Return the [X, Y] coordinate for the center point of the cell that contains the specified text.  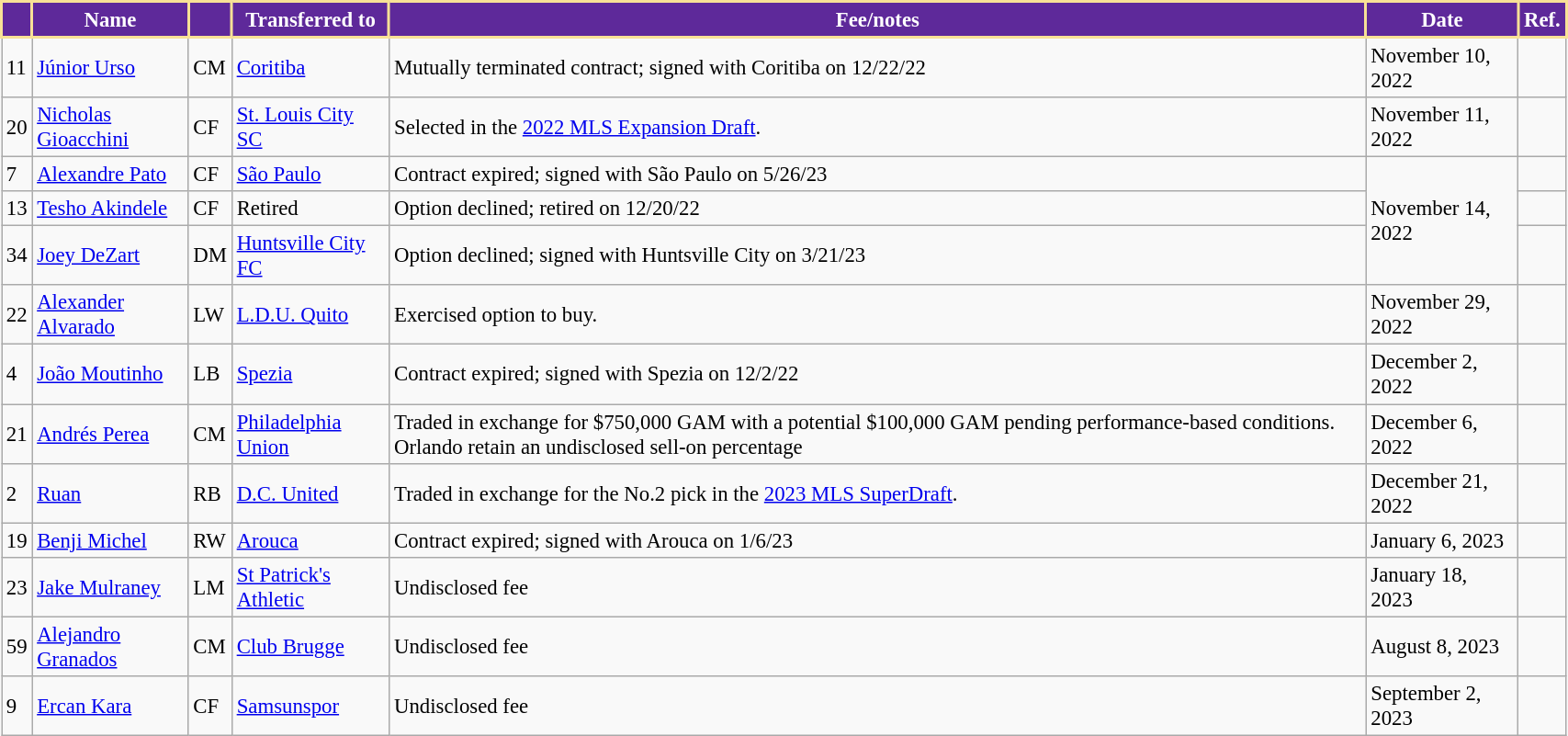
Fee/notes [878, 20]
January 6, 2023 [1442, 540]
4 [17, 375]
Spezia [310, 375]
Contract expired; signed with Arouca on 1/6/23 [878, 540]
LW [209, 314]
Alexander Alvarado [110, 314]
December 21, 2022 [1442, 493]
St Patrick's Athletic [310, 586]
Huntsville City FC [310, 255]
January 18, 2023 [1442, 586]
9 [17, 706]
Contract expired; signed with Spezia on 12/2/22 [878, 375]
Arouca [310, 540]
19 [17, 540]
RW [209, 540]
20 [17, 127]
Jake Mulraney [110, 586]
Alejandro Granados [110, 647]
Exercised option to buy. [878, 314]
Ref. [1542, 20]
59 [17, 647]
Option declined; retired on 12/20/22 [878, 209]
Option declined; signed with Huntsville City on 3/21/23 [878, 255]
Alexandre Pato [110, 175]
Selected in the 2022 MLS Expansion Draft. [878, 127]
November 14, 2022 [1442, 221]
Club Brugge [310, 647]
St. Louis City SC [310, 127]
Coritiba [310, 68]
Tesho Akindele [110, 209]
Traded in exchange for the No.2 pick in the 2023 MLS SuperDraft. [878, 493]
23 [17, 586]
RB [209, 493]
November 10, 2022 [1442, 68]
Joey DeZart [110, 255]
Andrés Perea [110, 434]
Mutually terminated contract; signed with Coritiba on 12/22/22 [878, 68]
Júnior Urso [110, 68]
Benji Michel [110, 540]
Samsunspor [310, 706]
Philadelphia Union [310, 434]
L.D.U. Quito [310, 314]
Ruan [110, 493]
Transferred to [310, 20]
34 [17, 255]
DM [209, 255]
D.C. United [310, 493]
November 11, 2022 [1442, 127]
August 8, 2023 [1442, 647]
December 2, 2022 [1442, 375]
Date [1442, 20]
13 [17, 209]
LB [209, 375]
November 29, 2022 [1442, 314]
LM [209, 586]
7 [17, 175]
2 [17, 493]
21 [17, 434]
22 [17, 314]
Ercan Kara [110, 706]
September 2, 2023 [1442, 706]
João Moutinho [110, 375]
December 6, 2022 [1442, 434]
Name [110, 20]
Nicholas Gioacchini [110, 127]
11 [17, 68]
Contract expired; signed with São Paulo on 5/26/23 [878, 175]
São Paulo [310, 175]
Retired [310, 209]
